Return (x, y) of the center of cell containing provided text 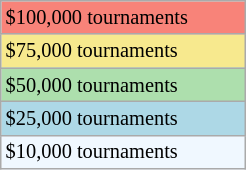
$50,000 tournaments (124, 85)
$100,000 tournaments (124, 17)
$10,000 tournaments (124, 152)
$25,000 tournaments (124, 118)
$75,000 tournaments (124, 51)
